Extract the [X, Y] coordinate from the center of the cell holding the provided text.  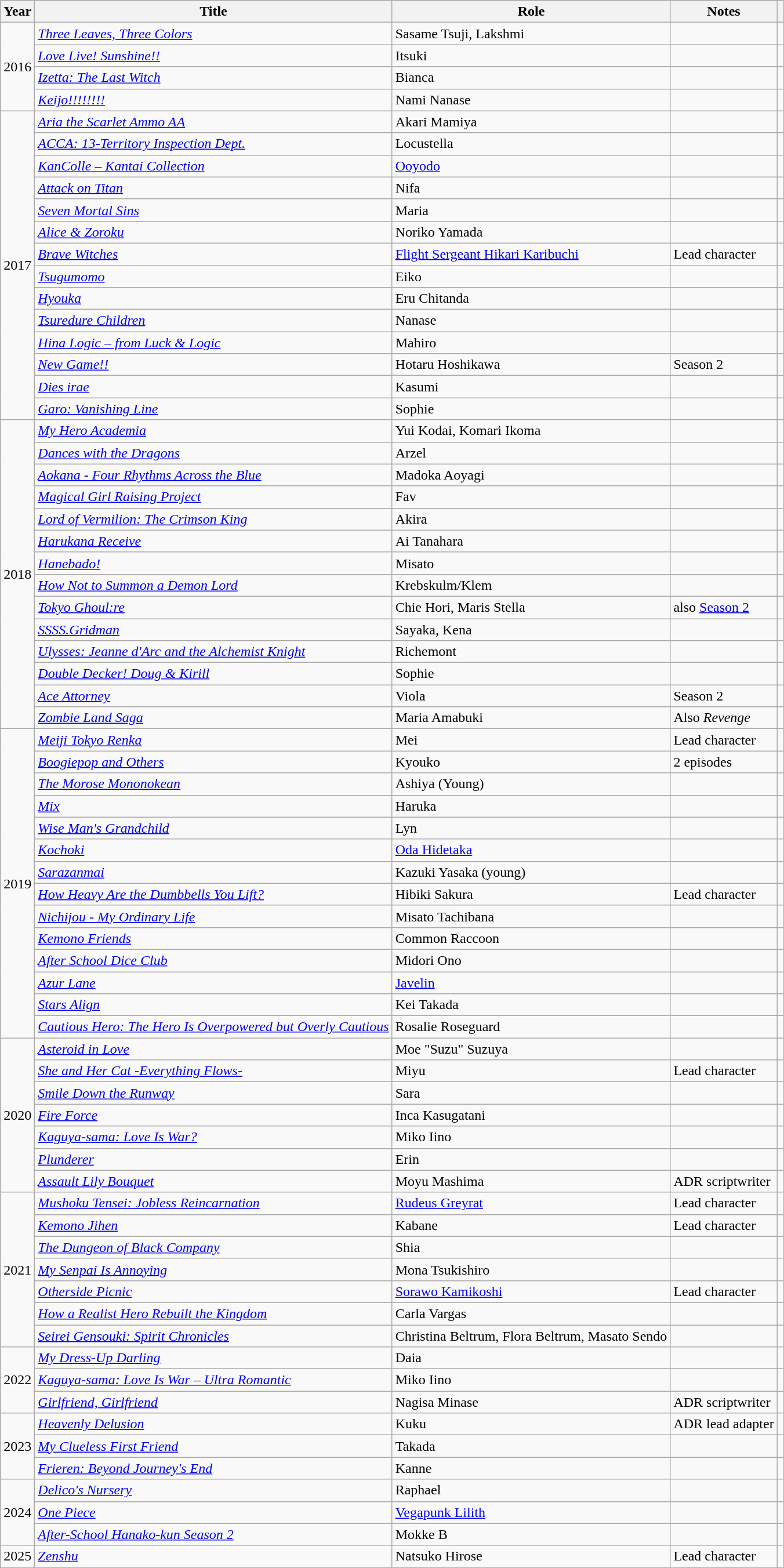
Nanase [531, 321]
Kei Takada [531, 1005]
also Season 2 [724, 607]
One Piece [213, 1512]
Moe "Suzu" Suzuya [531, 1049]
Izetta: The Last Witch [213, 78]
Brave Witches [213, 254]
Dies irae [213, 387]
The Morose Mononokean [213, 784]
Erin [531, 1159]
Nifa [531, 188]
Misato [531, 563]
Ai Tanahara [531, 541]
Flight Sergeant Hikari Karibuchi [531, 254]
Nagisa Minase [531, 1402]
Ulysses: Jeanne d'Arc and the Alchemist Knight [213, 652]
Tsuredure Children [213, 321]
Raphael [531, 1490]
Role [531, 12]
New Game!! [213, 365]
ADR lead adapter [724, 1424]
Javelin [531, 983]
Kabane [531, 1225]
2022 [17, 1380]
Hibiki Sakura [531, 894]
Fire Force [213, 1115]
KanColle – Kantai Collection [213, 166]
Hina Logic – from Luck & Logic [213, 343]
Mushoku Tensei: Jobless Reincarnation [213, 1203]
Asteroid in Love [213, 1049]
Sasame Tsuji, Lakshmi [531, 34]
Azur Lane [213, 983]
Hanebado! [213, 563]
My Dress-Up Darling [213, 1358]
Seirei Gensouki: Spirit Chronicles [213, 1335]
Delico's Nursery [213, 1490]
Kaguya-sama: Love Is War? [213, 1137]
After-School Hanako-kun Season 2 [213, 1534]
Mona Tsukishiro [531, 1269]
2 episodes [724, 762]
Title [213, 12]
Magical Girl Raising Project [213, 497]
Midori Ono [531, 960]
Sayaka, Kena [531, 629]
Viola [531, 696]
Love Live! Sunshine!! [213, 56]
Eiko [531, 277]
2017 [17, 266]
Kasumi [531, 387]
Miyu [531, 1071]
The Dungeon of Black Company [213, 1247]
My Clueless First Friend [213, 1446]
Vegapunk Lilith [531, 1512]
Ace Attorney [213, 696]
Zenshu [213, 1556]
Double Decker! Doug & Kirill [213, 674]
SSSS.Gridman [213, 629]
Daia [531, 1358]
Nichijou - My Ordinary Life [213, 916]
Oda Hidetaka [531, 850]
My Senpai Is Annoying [213, 1269]
How a Realist Hero Rebuilt the Kingdom [213, 1313]
Mix [213, 806]
How Heavy Are the Dumbbells You Lift? [213, 894]
Kaguya-sama: Love Is War – Ultra Romantic [213, 1380]
Inca Kasugatani [531, 1115]
Carla Vargas [531, 1313]
Kemono Jihen [213, 1225]
Fav [531, 497]
Also Revenge [724, 718]
Heavenly Delusion [213, 1424]
Hyouka [213, 299]
Kemono Friends [213, 938]
Cautious Hero: The Hero Is Overpowered but Overly Cautious [213, 1027]
Arzel [531, 453]
Kanne [531, 1468]
Alice & Zoroku [213, 232]
Maria Amabuki [531, 718]
Haruka [531, 806]
Boogiepop and Others [213, 762]
Lord of Vermilion: The Crimson King [213, 519]
She and Her Cat -Everything Flows- [213, 1071]
Meiji Tokyo Renka [213, 740]
2018 [17, 574]
Kuku [531, 1424]
Nami Nanase [531, 100]
Lyn [531, 828]
Takada [531, 1446]
2023 [17, 1446]
Shia [531, 1247]
Tokyo Ghoul:re [213, 607]
Chie Hori, Maris Stella [531, 607]
Moyu Mashima [531, 1181]
Christina Beltrum, Flora Beltrum, Masato Sendo [531, 1335]
Krebskulm/Klem [531, 585]
Richemont [531, 652]
Aokana - Four Rhythms Across the Blue [213, 475]
Maria [531, 210]
Harukana Receive [213, 541]
Seven Mortal Sins [213, 210]
2020 [17, 1115]
2024 [17, 1512]
Common Raccoon [531, 938]
Mei [531, 740]
Assault Lily Bouquet [213, 1181]
Akari Mamiya [531, 122]
Locustella [531, 144]
Otherside Picnic [213, 1291]
Zombie Land Saga [213, 718]
2019 [17, 884]
Frieren: Beyond Journey's End [213, 1468]
Madoka Aoyagi [531, 475]
Noriko Yamada [531, 232]
Tsugumomo [213, 277]
Kyouko [531, 762]
Smile Down the Runway [213, 1093]
Mahiro [531, 343]
Natsuko Hirose [531, 1556]
Sorawo Kamikoshi [531, 1291]
Itsuki [531, 56]
Keijo!!!!!!!! [213, 100]
Dances with the Dragons [213, 453]
After School Dice Club [213, 960]
Rudeus Greyrat [531, 1203]
How Not to Summon a Demon Lord [213, 585]
Kochoki [213, 850]
Plunderer [213, 1159]
Bianca [531, 78]
Three Leaves, Three Colors [213, 34]
Yui Kodai, Komari Ikoma [531, 431]
2016 [17, 67]
Rosalie Roseguard [531, 1027]
Wise Man's Grandchild [213, 828]
Year [17, 12]
Aria the Scarlet Ammo AA [213, 122]
Akira [531, 519]
Ashiya (Young) [531, 784]
Eru Chitanda [531, 299]
ACCA: 13-Territory Inspection Dept. [213, 144]
Kazuki Yasaka (young) [531, 872]
2021 [17, 1269]
2025 [17, 1556]
Girlfriend, Girlfriend [213, 1402]
Misato Tachibana [531, 916]
Mokke B [531, 1534]
Garo: Vanishing Line [213, 409]
Sara [531, 1093]
Sarazanmai [213, 872]
Notes [724, 12]
Ooyodo [531, 166]
Attack on Titan [213, 188]
Stars Align [213, 1005]
My Hero Academia [213, 431]
Hotaru Hoshikawa [531, 365]
